Output the (X, Y) coordinate of the center of the cell containing the given text.  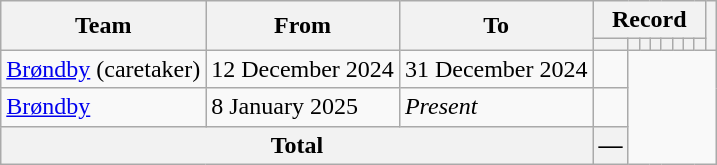
Brøndby (104, 107)
From (303, 26)
Team (104, 26)
Present (496, 107)
31 December 2024 (496, 69)
Record (649, 20)
12 December 2024 (303, 69)
8 January 2025 (303, 107)
Total (297, 145)
To (496, 26)
Brøndby (caretaker) (104, 69)
— (610, 145)
